Locate the cell with the specified text and output its (x, y) center coordinate. 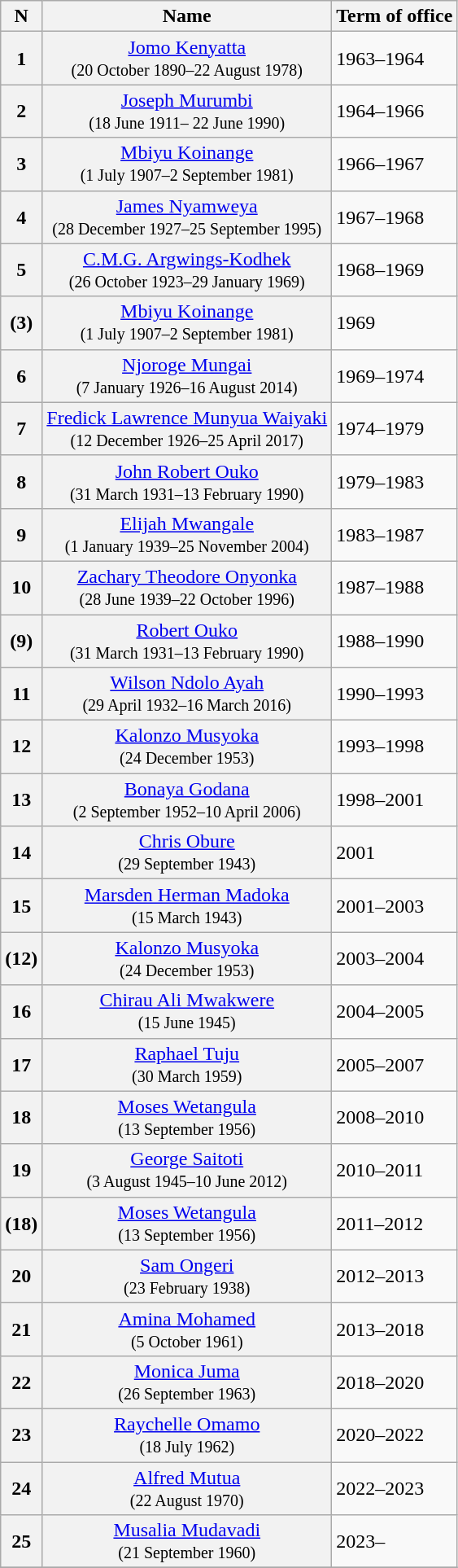
Njoroge Mungai(7 January 1926–16 August 2014) (187, 376)
2008–2010 (395, 1117)
Alfred Mutua(22 August 1970) (187, 1488)
1990–1993 (395, 694)
16 (21, 1011)
Joseph Murumbi(18 June 1911– 22 June 1990) (187, 111)
4 (21, 217)
22 (21, 1382)
2012–2013 (395, 1277)
Musalia Mudavadi(21 September 1960) (187, 1542)
Raphael Tuju(30 March 1959) (187, 1065)
2001–2003 (395, 905)
1979–1983 (395, 482)
Name (187, 16)
15 (21, 905)
Chris Obure(29 September 1943) (187, 853)
1998–2001 (395, 799)
1987–1988 (395, 588)
3 (21, 164)
Fredick Lawrence Munyua Waiyaki(12 December 1926–25 April 2017) (187, 428)
12 (21, 747)
(18) (21, 1223)
18 (21, 1117)
(12) (21, 959)
13 (21, 799)
1964–1966 (395, 111)
1983–1987 (395, 534)
2003–2004 (395, 959)
2001 (395, 853)
Jomo Kenyatta(20 October 1890–22 August 1978) (187, 59)
23 (21, 1434)
8 (21, 482)
James Nyamweya(28 December 1927–25 September 1995) (187, 217)
Wilson Ndolo Ayah(29 April 1932–16 March 2016) (187, 694)
2010–2011 (395, 1171)
Monica Juma(26 September 1963) (187, 1382)
2018–2020 (395, 1382)
5 (21, 270)
Raychelle Omamo(18 July 1962) (187, 1434)
Amina Mohamed(5 October 1961) (187, 1329)
Sam Ongeri(23 February 1938) (187, 1277)
11 (21, 694)
2013–2018 (395, 1329)
John Robert Ouko(31 March 1931–13 February 1990) (187, 482)
(3) (21, 322)
Term of office (395, 16)
2005–2007 (395, 1065)
2022–2023 (395, 1488)
1969–1974 (395, 376)
2020–2022 (395, 1434)
1963–1964 (395, 59)
Robert Ouko(31 March 1931–13 February 1990) (187, 640)
1968–1969 (395, 270)
10 (21, 588)
1993–1998 (395, 747)
9 (21, 534)
17 (21, 1065)
21 (21, 1329)
7 (21, 428)
Marsden Herman Madoka(15 March 1943) (187, 905)
1974–1979 (395, 428)
1967–1968 (395, 217)
1969 (395, 322)
2011–2012 (395, 1223)
2004–2005 (395, 1011)
Zachary Theodore Onyonka(28 June 1939–22 October 1996) (187, 588)
24 (21, 1488)
Bonaya Godana(2 September 1952–10 April 2006) (187, 799)
1 (21, 59)
Elijah Mwangale(1 January 1939–25 November 2004) (187, 534)
2023– (395, 1542)
George Saitoti(3 August 1945–10 June 2012) (187, 1171)
1988–1990 (395, 640)
20 (21, 1277)
19 (21, 1171)
Chirau Ali Mwakwere(15 June 1945) (187, 1011)
2 (21, 111)
14 (21, 853)
1966–1967 (395, 164)
6 (21, 376)
C.M.G. Argwings-Kodhek(26 October 1923–29 January 1969) (187, 270)
(9) (21, 640)
25 (21, 1542)
N (21, 16)
